Find where the given text appears and provide that cell's center as [X, Y] coordinate. 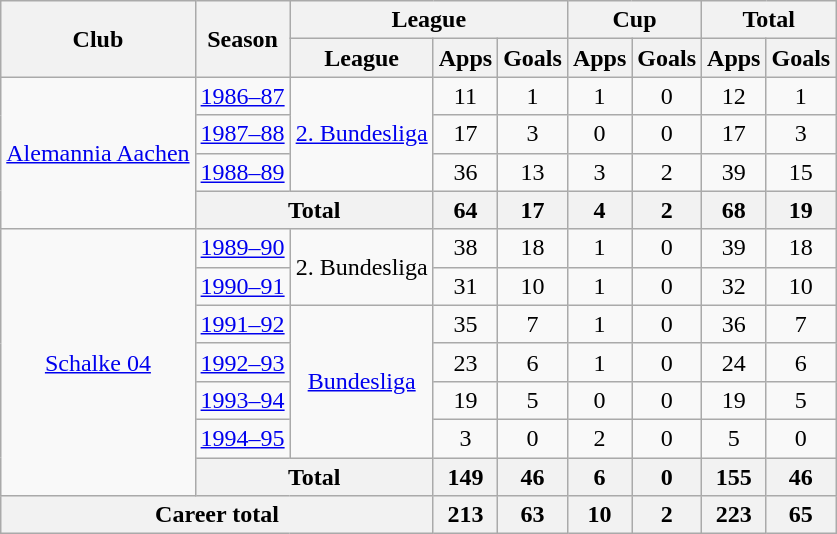
15 [801, 172]
Bundesliga [362, 381]
35 [465, 324]
Alemannia Aachen [98, 153]
Club [98, 39]
Schalke 04 [98, 362]
Cup [634, 20]
Season [242, 39]
1994–95 [242, 438]
1991–92 [242, 324]
223 [734, 515]
4 [599, 210]
1993–94 [242, 400]
24 [734, 362]
65 [801, 515]
1990–91 [242, 286]
1992–93 [242, 362]
38 [465, 248]
1987–88 [242, 134]
31 [465, 286]
11 [465, 96]
1986–87 [242, 96]
13 [533, 172]
32 [734, 286]
Career total [217, 515]
68 [734, 210]
23 [465, 362]
64 [465, 210]
213 [465, 515]
149 [465, 477]
155 [734, 477]
12 [734, 96]
1988–89 [242, 172]
1989–90 [242, 248]
63 [533, 515]
